Return [x, y] of the center of cell containing provided text 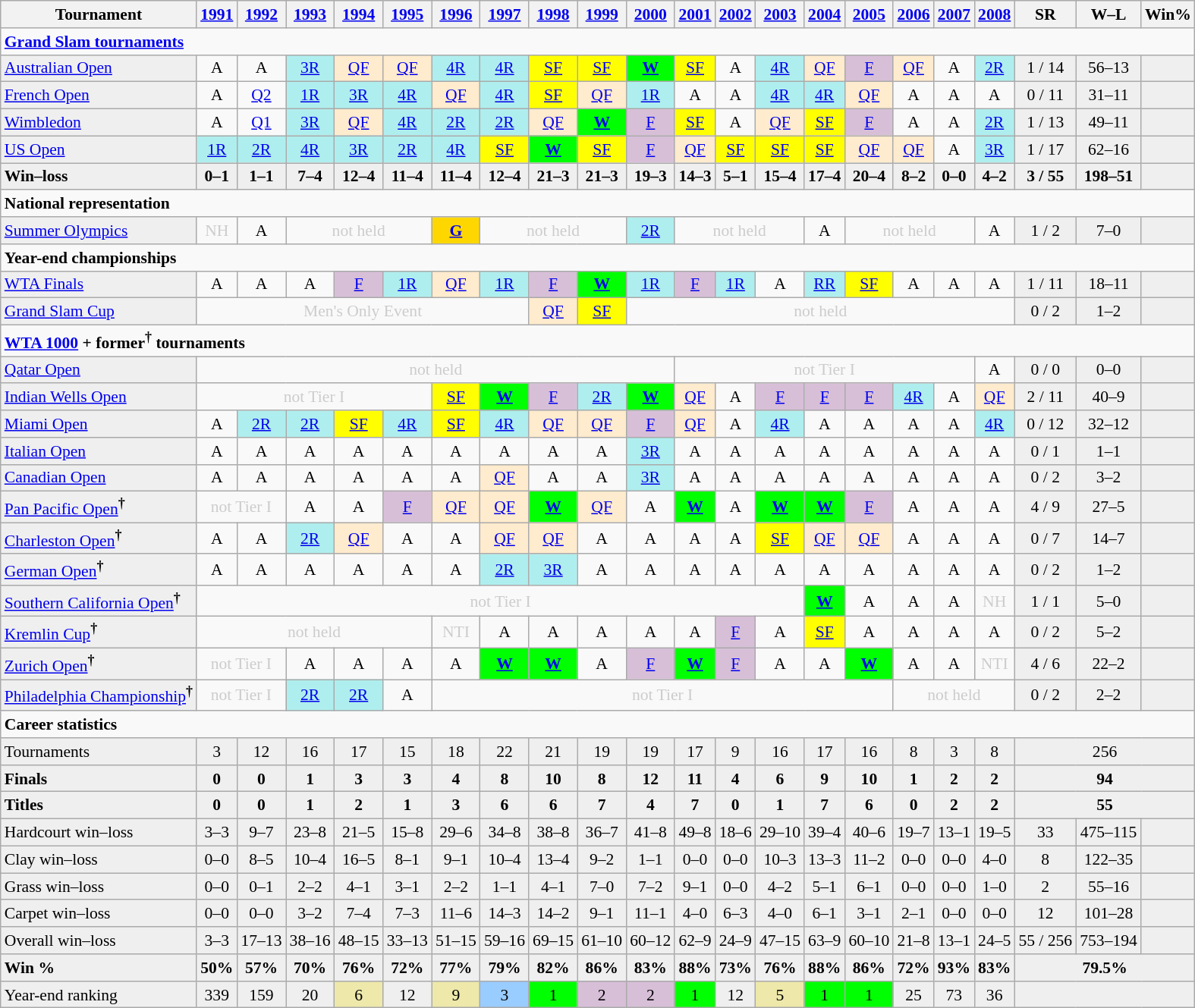
2005 [869, 14]
2002 [736, 14]
3 / 55 [1046, 177]
13–3 [824, 859]
Men's Only Event [363, 312]
1996 [456, 14]
60–12 [650, 940]
79% [505, 968]
Titles [99, 805]
18–11 [1109, 284]
Zurich Open† [99, 664]
73% [736, 968]
60–10 [869, 940]
Win % [99, 968]
13–4 [553, 859]
Clay win–loss [99, 859]
22–2 [1109, 664]
10–3 [780, 859]
RR [824, 284]
0 / 1 [1046, 451]
27–5 [1109, 507]
8–1 [407, 859]
49–11 [1109, 123]
2007 [954, 14]
1992 [261, 14]
48–15 [359, 940]
24–9 [736, 940]
55 [1105, 805]
0 / 11 [1046, 96]
Q2 [261, 96]
Carpet win–loss [99, 914]
31–11 [1109, 96]
21–8 [914, 940]
101–28 [1109, 914]
WTA Finals [99, 284]
1 / 17 [1046, 149]
29–6 [456, 833]
49–8 [695, 833]
1–0 [994, 887]
Wimbledon [99, 123]
Win% [1168, 14]
2 / 11 [1046, 397]
Charleston Open† [99, 539]
Australian Open [99, 68]
753–194 [1109, 940]
94 [1105, 779]
1 / 14 [1046, 68]
16–5 [359, 859]
38–16 [310, 940]
2003 [780, 14]
11 [695, 779]
18 [456, 752]
40–6 [869, 833]
18–6 [736, 833]
256 [1105, 752]
57% [261, 968]
1 / 13 [1046, 123]
1 / 2 [1046, 231]
Qatar Open [99, 370]
79.5% [1105, 968]
Tournament [99, 14]
Miami Open [99, 424]
1995 [407, 14]
0 / 12 [1046, 424]
Indian Wells Open [99, 397]
34–8 [505, 833]
69–15 [553, 940]
39–4 [824, 833]
5–0 [1109, 601]
SR [1046, 14]
15–8 [407, 833]
German Open† [99, 570]
Grand Slam tournaments [598, 42]
1991 [217, 14]
36–7 [602, 833]
198–51 [1109, 177]
63–9 [824, 940]
19–5 [994, 833]
0 / 7 [1046, 539]
6–3 [736, 914]
62–9 [695, 940]
7–3 [407, 914]
1997 [505, 14]
1993 [310, 14]
Italian Open [99, 451]
17–13 [261, 940]
National representation [598, 204]
15 [407, 752]
50% [217, 968]
93% [954, 968]
Finals [99, 779]
1998 [553, 14]
Grand Slam Cup [99, 312]
US Open [99, 149]
2000 [650, 14]
0 / 0 [1046, 370]
11–1 [650, 914]
19–7 [914, 833]
59–16 [505, 940]
2–1 [914, 914]
W–L [1109, 14]
Win–loss [99, 177]
Year-end championships [598, 258]
Southern California Open† [99, 601]
7–2 [650, 887]
24–5 [994, 940]
38–8 [553, 833]
4 / 9 [1046, 507]
8–2 [914, 177]
61–10 [602, 940]
29–10 [780, 833]
Career statistics [598, 724]
Kremlin Cup† [99, 633]
Summer Olympics [99, 231]
8–5 [261, 859]
55–16 [1109, 887]
French Open [99, 96]
475–115 [1109, 833]
56–13 [1109, 68]
Canadian Open [99, 478]
9–7 [261, 833]
1 / 1 [1046, 601]
11–6 [456, 914]
62–16 [1109, 149]
20–4 [869, 177]
5–2 [1109, 633]
70% [310, 968]
122–35 [1109, 859]
41–8 [650, 833]
Pan Pacific Open† [99, 507]
14–7 [1109, 539]
2008 [994, 14]
Overall win–loss [99, 940]
9–2 [602, 859]
82% [553, 968]
33 [1046, 833]
2001 [695, 14]
23–8 [310, 833]
51–15 [456, 940]
1 / 11 [1046, 284]
2004 [824, 14]
4 / 6 [1046, 664]
WTA 1000 + former† tournaments [598, 341]
77% [456, 968]
33–13 [407, 940]
40–9 [1109, 397]
22 [505, 752]
2006 [914, 14]
Tournaments [99, 752]
1999 [602, 14]
32–12 [1109, 424]
21–5 [359, 833]
19–3 [650, 177]
Hardcourt win–loss [99, 833]
1994 [359, 14]
Grass win–loss [99, 887]
G [456, 231]
47–15 [780, 940]
55 / 256 [1046, 940]
Philadelphia Championship† [99, 695]
11–2 [869, 859]
21 [553, 752]
Q1 [261, 123]
15–4 [780, 177]
14–2 [553, 914]
17–4 [824, 177]
